Output the (x, y) coordinate of the center of the cell containing the given text.  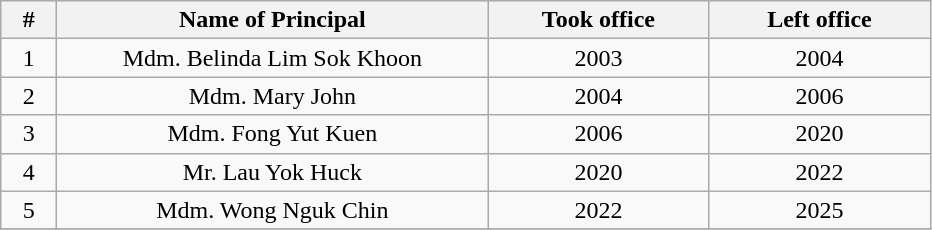
5 (29, 210)
Mdm. Mary John (272, 96)
3 (29, 134)
Left office (820, 20)
2003 (598, 58)
# (29, 20)
Mdm. Wong Nguk Chin (272, 210)
Mr. Lau Yok Huck (272, 172)
2025 (820, 210)
Name of Principal (272, 20)
Mdm. Fong Yut Kuen (272, 134)
1 (29, 58)
Took office (598, 20)
Mdm. Belinda Lim Sok Khoon (272, 58)
4 (29, 172)
2 (29, 96)
